Locate the cell with the specified text and output its [x, y] center coordinate. 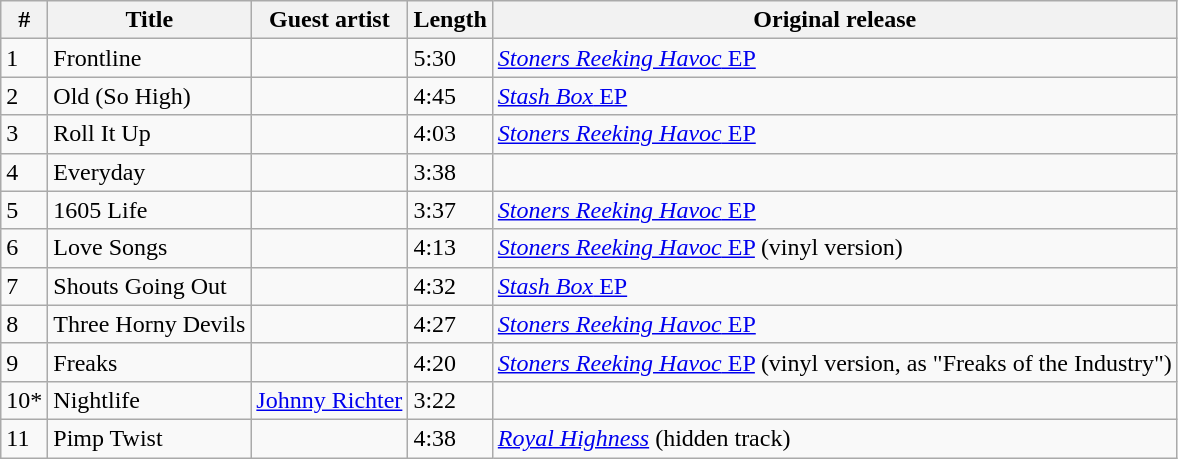
4:13 [450, 248]
Pimp Twist [150, 438]
3:37 [450, 210]
7 [24, 286]
Guest artist [330, 20]
4:03 [450, 134]
4:32 [450, 286]
2 [24, 96]
10* [24, 400]
Love Songs [150, 248]
Frontline [150, 58]
6 [24, 248]
Stoners Reeking Havoc EP (vinyl version, as "Freaks of the Industry") [834, 362]
3:22 [450, 400]
11 [24, 438]
1 [24, 58]
# [24, 20]
Johnny Richter [330, 400]
3 [24, 134]
Stoners Reeking Havoc EP (vinyl version) [834, 248]
Freaks [150, 362]
Everyday [150, 172]
Roll It Up [150, 134]
Nightlife [150, 400]
Title [150, 20]
Old (So High) [150, 96]
Three Horny Devils [150, 324]
Shouts Going Out [150, 286]
5 [24, 210]
9 [24, 362]
8 [24, 324]
1605 Life [150, 210]
Royal Highness (hidden track) [834, 438]
4:20 [450, 362]
3:38 [450, 172]
4 [24, 172]
Length [450, 20]
5:30 [450, 58]
4:27 [450, 324]
Original release [834, 20]
4:45 [450, 96]
4:38 [450, 438]
